Output the (X, Y) coordinate of the center of the cell containing the given text.  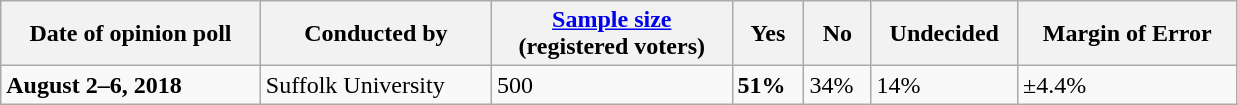
Conducted by (376, 34)
Margin of Error (1128, 34)
Date of opinion poll (131, 34)
14% (944, 85)
Yes (768, 34)
Suffolk University (376, 85)
±4.4% (1128, 85)
Sample size(registered voters) (612, 34)
August 2–6, 2018 (131, 85)
500 (612, 85)
34% (838, 85)
No (838, 34)
Undecided (944, 34)
51% (768, 85)
